Determine the [x, y] coordinate at the center of the cell enclosing the given text.  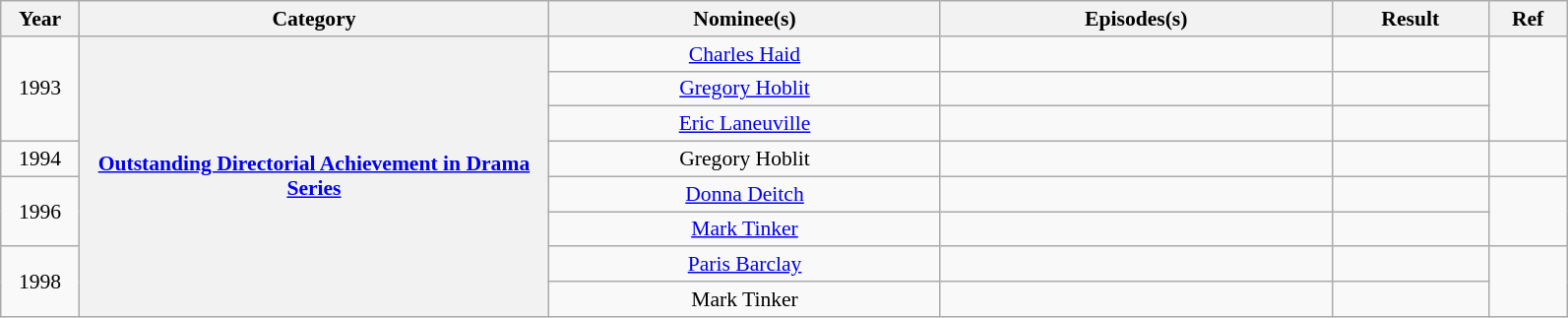
Episodes(s) [1136, 19]
1994 [40, 159]
Nominee(s) [745, 19]
Charles Haid [745, 54]
Outstanding Directorial Achievement in Drama Series [313, 177]
1993 [40, 89]
Donna Deitch [745, 194]
Year [40, 19]
1998 [40, 282]
Eric Laneuville [745, 124]
Category [313, 19]
Paris Barclay [745, 265]
Ref [1528, 19]
1996 [40, 211]
Result [1410, 19]
